Identify which cell holds the provided text, then report its [x, y] central coordinate. 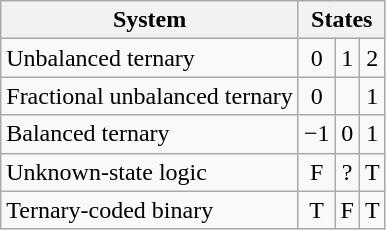
Unbalanced ternary [150, 58]
System [150, 20]
Unknown-state logic [150, 172]
2 [372, 58]
Balanced ternary [150, 134]
Ternary-coded binary [150, 210]
? [347, 172]
States [342, 20]
Fractional unbalanced ternary [150, 96]
−1 [316, 134]
